From the cell containing the given text, extract its center point as [X, Y] coordinate. 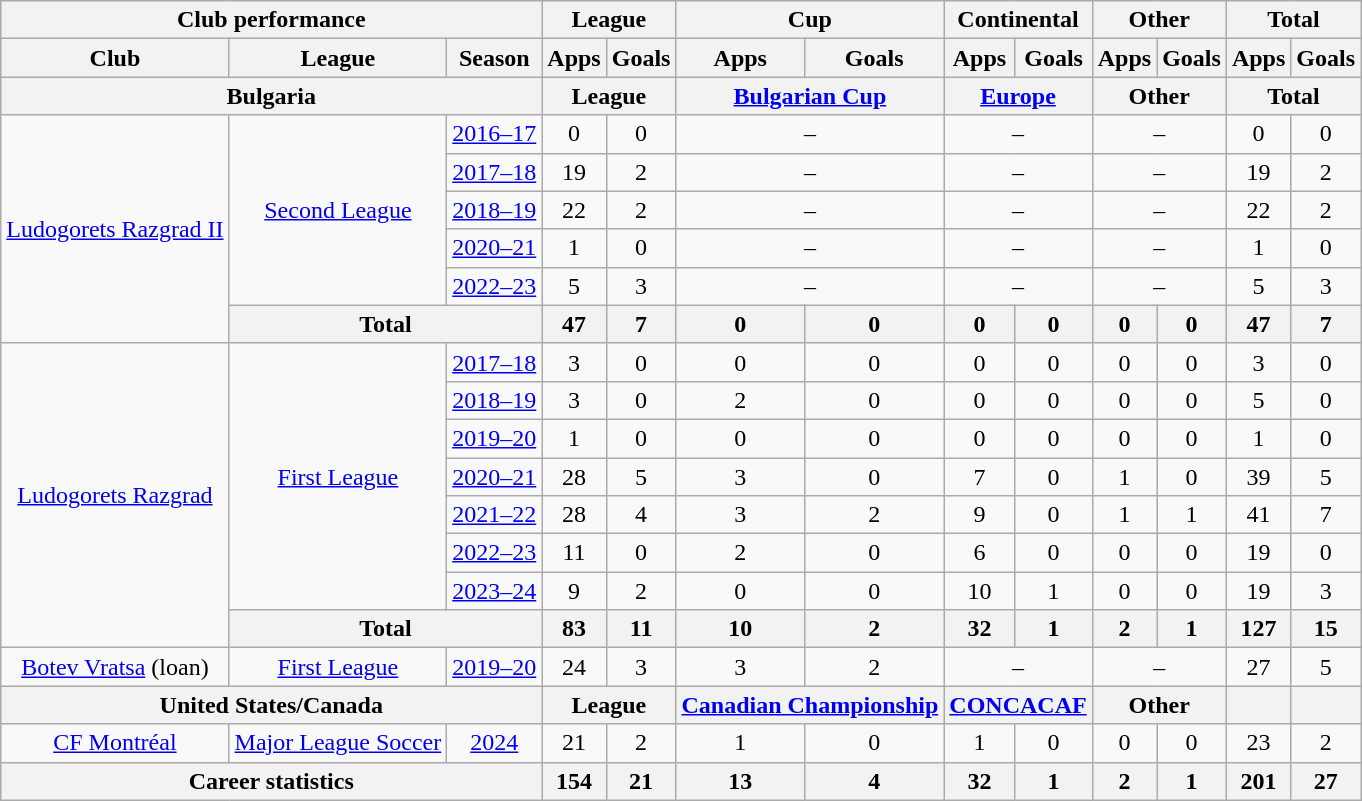
39 [1258, 477]
Second League [338, 210]
Club performance [272, 20]
23 [1258, 743]
154 [574, 781]
83 [574, 629]
Continental [1018, 20]
Club [115, 58]
13 [740, 781]
Bulgaria [272, 96]
15 [1326, 629]
24 [574, 667]
2016–17 [494, 134]
2024 [494, 743]
Ludogorets Razgrad [115, 495]
Ludogorets Razgrad II [115, 229]
6 [980, 553]
United States/Canada [272, 705]
127 [1258, 629]
41 [1258, 515]
Cup [810, 20]
Botev Vratsa (loan) [115, 667]
CONCACAF [1018, 705]
2023–24 [494, 591]
201 [1258, 781]
Career statistics [272, 781]
2021–22 [494, 515]
Bulgarian Cup [810, 96]
CF Montréal [115, 743]
Canadian Championship [810, 705]
Major League Soccer [338, 743]
Europe [1018, 96]
Season [494, 58]
